Capture the cell that displays the provided text and extract its [x, y] central coordinate. 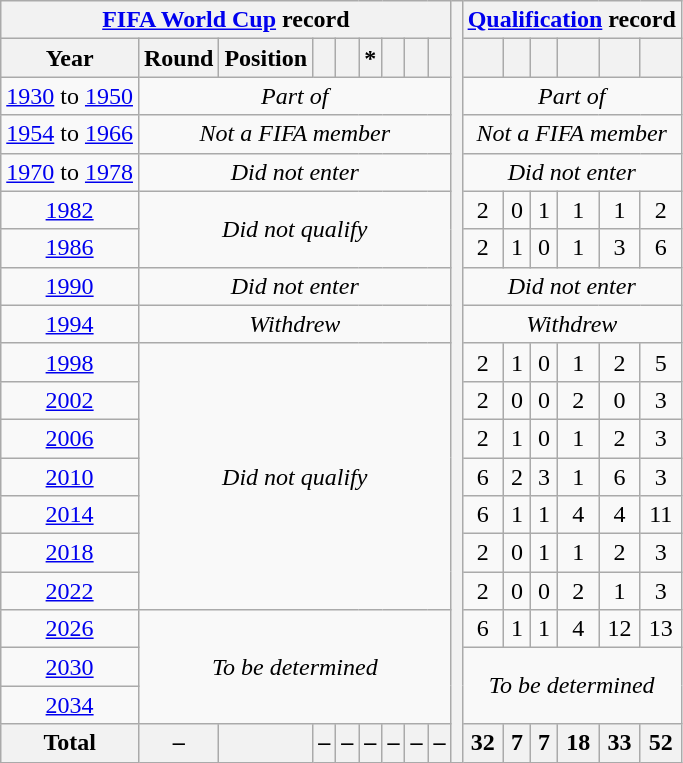
2022 [70, 591]
FIFA World Cup record [226, 20]
32 [482, 743]
1986 [70, 248]
12 [620, 629]
1930 to 1950 [70, 96]
Total [70, 743]
13 [660, 629]
Year [70, 58]
1954 to 1966 [70, 134]
18 [578, 743]
2018 [70, 553]
2034 [70, 705]
1990 [70, 286]
2006 [70, 438]
2010 [70, 477]
1998 [70, 362]
2026 [70, 629]
5 [660, 362]
2002 [70, 400]
* [370, 58]
Qualification record [572, 20]
11 [660, 515]
1982 [70, 210]
33 [620, 743]
52 [660, 743]
Round [178, 58]
1994 [70, 324]
1970 to 1978 [70, 172]
2030 [70, 667]
Position [266, 58]
2014 [70, 515]
